Find where the given text appears and provide that cell's center as (X, Y) coordinate. 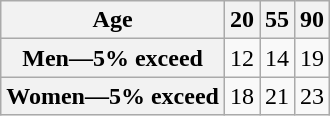
Men—5% exceed (113, 58)
90 (312, 20)
14 (278, 58)
21 (278, 96)
20 (242, 20)
55 (278, 20)
Age (113, 20)
23 (312, 96)
12 (242, 58)
18 (242, 96)
Women—5% exceed (113, 96)
19 (312, 58)
